Locate the cell with the specified text and output its [X, Y] center coordinate. 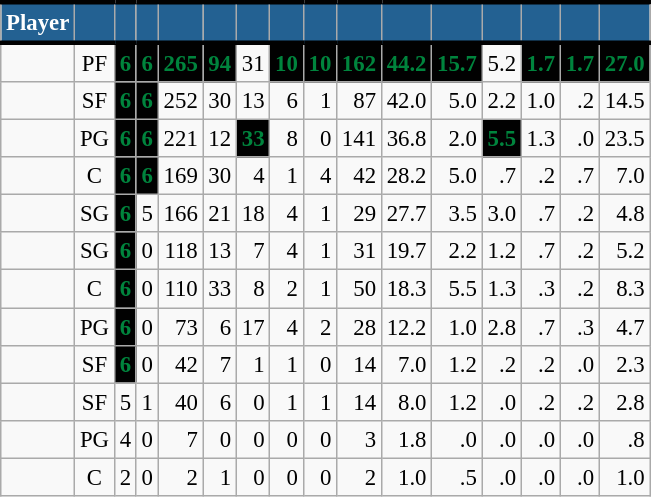
87 [360, 101]
21 [220, 214]
4.7 [624, 327]
4.8 [624, 214]
1.8 [406, 439]
166 [180, 214]
14.5 [624, 101]
44.2 [406, 62]
3 [360, 439]
19.7 [406, 251]
40 [180, 402]
3.0 [502, 214]
.8 [624, 439]
.5 [457, 477]
3.5 [457, 214]
221 [180, 139]
27.7 [406, 214]
28.2 [406, 176]
252 [180, 101]
50 [360, 289]
Player [38, 22]
23.5 [624, 139]
27.0 [624, 62]
118 [180, 251]
8.3 [624, 289]
8.0 [406, 402]
162 [360, 62]
36.8 [406, 139]
141 [360, 139]
28 [360, 327]
265 [180, 62]
110 [180, 289]
42.0 [406, 101]
18.3 [406, 289]
2.0 [457, 139]
15.7 [457, 62]
12 [220, 139]
169 [180, 176]
17 [252, 327]
94 [220, 62]
18 [252, 214]
12.2 [406, 327]
73 [180, 327]
2.3 [624, 364]
PF [95, 62]
29 [360, 214]
